Detect which cell encompasses the target text, then output its (x, y) center coordinate. 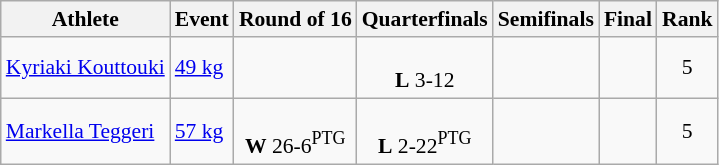
Kyriaki Kouttouki (86, 68)
57 kg (202, 132)
L 2-22PTG (425, 132)
Semifinals (546, 19)
W 26-6PTG (296, 132)
Final (628, 19)
Round of 16 (296, 19)
Rank (688, 19)
Event (202, 19)
L 3-12 (425, 68)
49 kg (202, 68)
Markella Teggeri (86, 132)
Quarterfinals (425, 19)
Athlete (86, 19)
